Find where the given text appears and provide that cell's center as [x, y] coordinate. 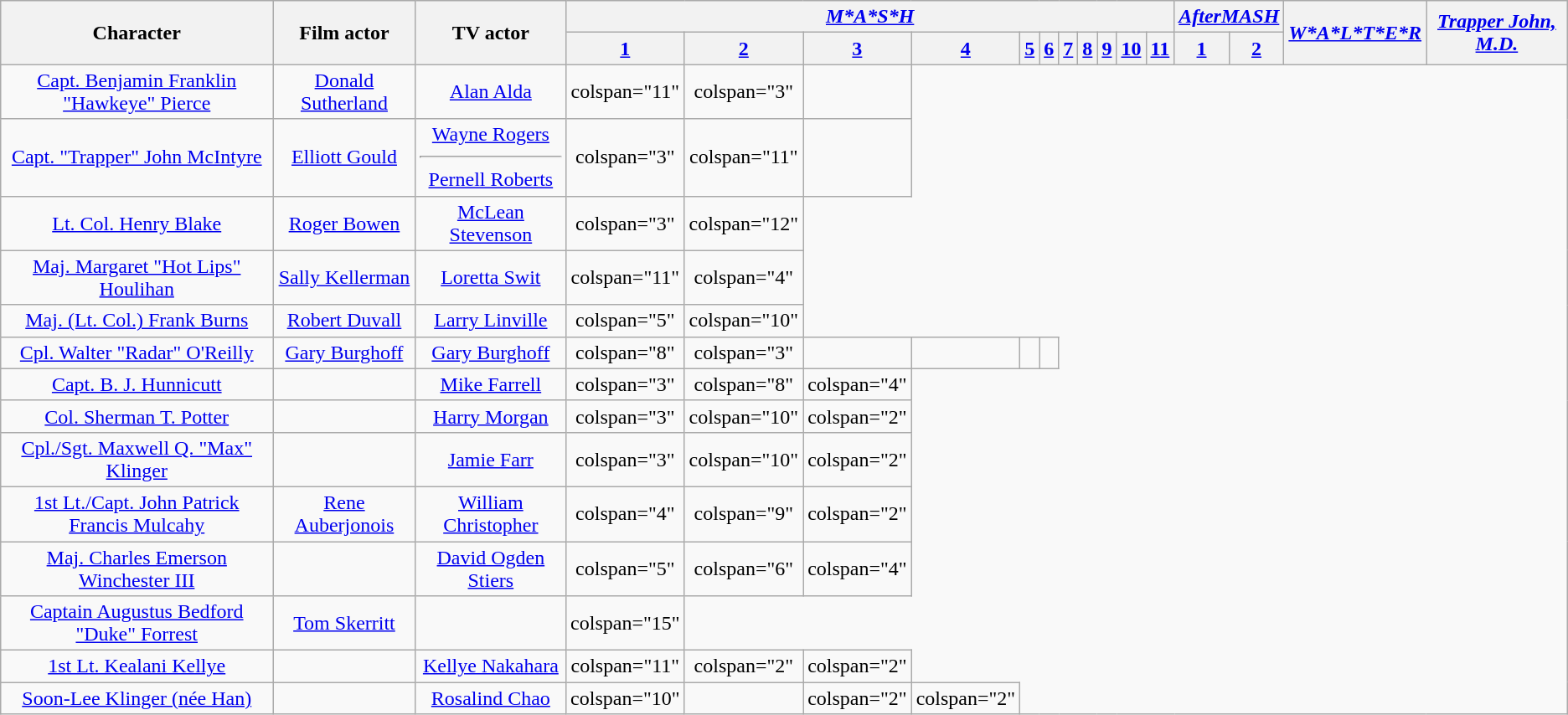
5 [1030, 49]
colspan="6" [744, 568]
Elliott Gould [344, 157]
1st Lt./Capt. John Patrick Francis Mulcahy [137, 514]
Larry Linville [491, 321]
TV actor [491, 33]
Rene Auberjonois [344, 514]
Character [137, 33]
Kellye Nakahara [491, 666]
W*A*L*T*E*R [1355, 33]
Capt. B. J. Hunnicutt [137, 384]
1st Lt. Kealani Kellye [137, 666]
Robert Duvall [344, 321]
Soon-Lee Klinger (née Han) [137, 698]
Alan Alda [491, 92]
Harry Morgan [491, 416]
Sally Kellerman [344, 278]
colspan="12" [744, 223]
William Christopher [491, 514]
Mike Farrell [491, 384]
11 [1160, 49]
7 [1069, 49]
Cpl. Walter "Radar" O'Reilly [137, 352]
6 [1049, 49]
Capt. "Trapper" John McIntyre [137, 157]
Tom Skerritt [344, 623]
8 [1087, 49]
Wayne RogersPernell Roberts [491, 157]
David Ogden Stiers [491, 568]
Col. Sherman T. Potter [137, 416]
Cpl./Sgt. Maxwell Q. "Max" Klinger [137, 459]
Capt. Benjamin Franklin "Hawkeye" Pierce [137, 92]
Jamie Farr [491, 459]
Rosalind Chao [491, 698]
4 [966, 49]
3 [858, 49]
Lt. Col. Henry Blake [137, 223]
Roger Bowen [344, 223]
Loretta Swit [491, 278]
colspan="9" [744, 514]
colspan="15" [626, 623]
9 [1107, 49]
Captain Augustus Bedford "Duke" Forrest [137, 623]
Trapper John, M.D. [1498, 33]
10 [1131, 49]
Maj. Margaret "Hot Lips" Houlihan [137, 278]
McLean Stevenson [491, 223]
M*A*S*H [870, 17]
Donald Sutherland [344, 92]
Film actor [344, 33]
Maj. (Lt. Col.) Frank Burns [137, 321]
AfterMASH [1230, 17]
Maj. Charles Emerson Winchester III [137, 568]
